Scan for the cell matching the given text and deliver its [X, Y] coordinate at center. 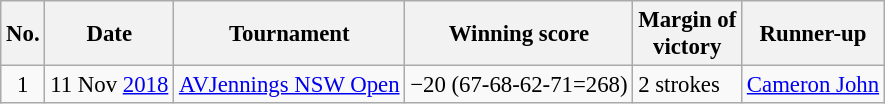
Runner-up [814, 34]
Date [110, 34]
1 [23, 85]
2 strokes [688, 85]
Tournament [290, 34]
Margin ofvictory [688, 34]
11 Nov 2018 [110, 85]
−20 (67-68-62-71=268) [519, 85]
AVJennings NSW Open [290, 85]
Winning score [519, 34]
Cameron John [814, 85]
No. [23, 34]
